Provide the (x, y) coordinate of the cell's center where the given text is located.  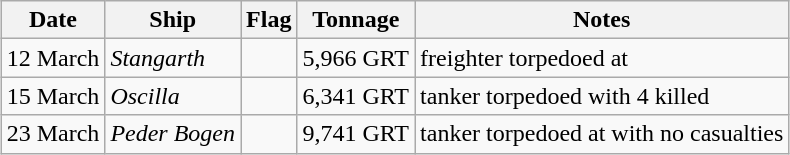
15 March (53, 96)
Ship (173, 20)
6,341 GRT (356, 96)
Tonnage (356, 20)
freighter torpedoed at (602, 58)
Stangarth (173, 58)
Notes (602, 20)
tanker torpedoed at with no casualties (602, 134)
Date (53, 20)
9,741 GRT (356, 134)
Oscilla (173, 96)
5,966 GRT (356, 58)
23 March (53, 134)
12 March (53, 58)
tanker torpedoed with 4 killed (602, 96)
Peder Bogen (173, 134)
Flag (269, 20)
